Pinpoint the cell where the given text exists, returning its [X, Y] midpoint coordinate. 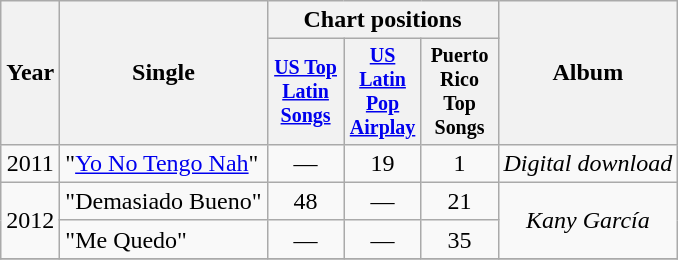
Puerto Rico Top Songs [460, 92]
21 [460, 201]
2011 [30, 163]
Album [588, 73]
Kany García [588, 220]
1 [460, 163]
"Yo No Tengo Nah" [164, 163]
Digital download [588, 163]
Single [164, 73]
48 [306, 201]
US Top Latin Songs [306, 92]
35 [460, 239]
"Me Quedo" [164, 239]
19 [382, 163]
Year [30, 73]
US Latin Pop Airplay [382, 92]
"Demasiado Bueno" [164, 201]
2012 [30, 220]
Chart positions [382, 20]
